Return [x, y] of the center of cell containing provided text 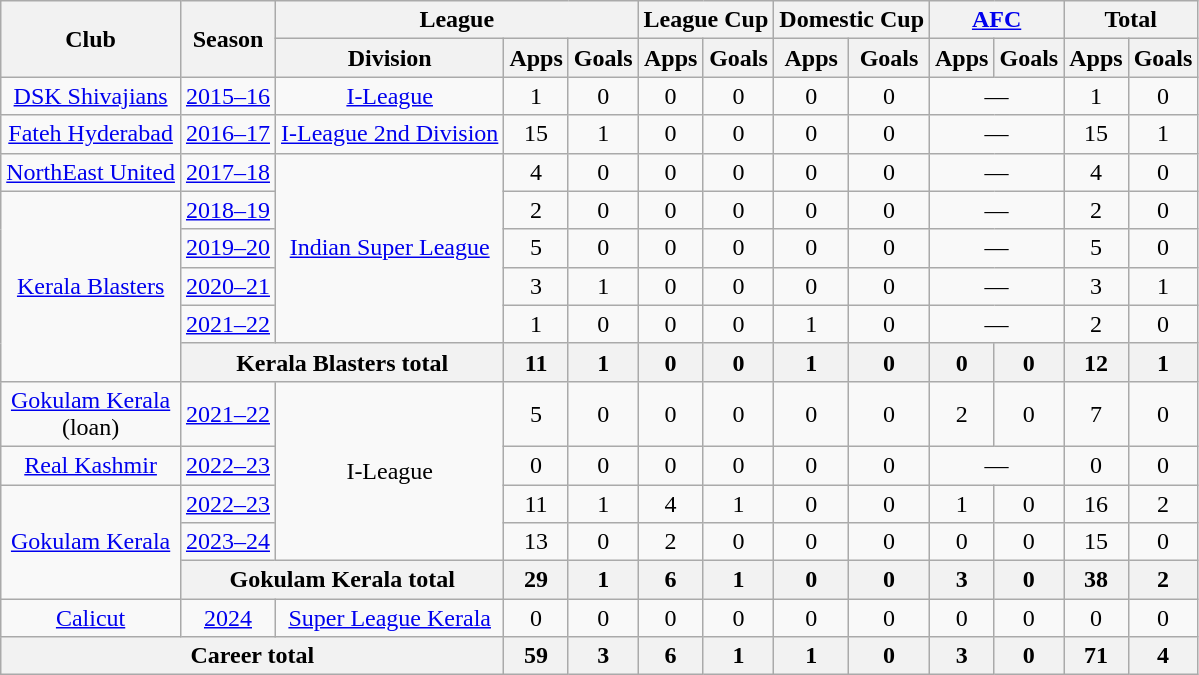
Calicut [91, 618]
Fateh Hyderabad [91, 134]
2019–20 [228, 248]
Season [228, 39]
League [458, 20]
12 [1096, 362]
League Cup [706, 20]
Indian Super League [390, 248]
2023–24 [228, 542]
NorthEast United [91, 172]
Division [390, 58]
71 [1096, 656]
59 [536, 656]
2018–19 [228, 210]
Career total [252, 656]
I-League 2nd Division [390, 134]
2015–16 [228, 96]
Super League Kerala [390, 618]
29 [536, 580]
DSK Shivajians [91, 96]
2020–21 [228, 286]
13 [536, 542]
7 [1096, 414]
Gokulam Kerala [91, 541]
Total [1131, 20]
AFC [997, 20]
Kerala Blasters [91, 286]
38 [1096, 580]
2024 [228, 618]
Gokulam Kerala total [342, 580]
Domestic Cup [852, 20]
Kerala Blasters total [342, 362]
Real Kashmir [91, 465]
Club [91, 39]
2016–17 [228, 134]
Gokulam Kerala (loan) [91, 414]
16 [1096, 503]
2017–18 [228, 172]
